Find where the given text appears and provide that cell's center as (X, Y) coordinate. 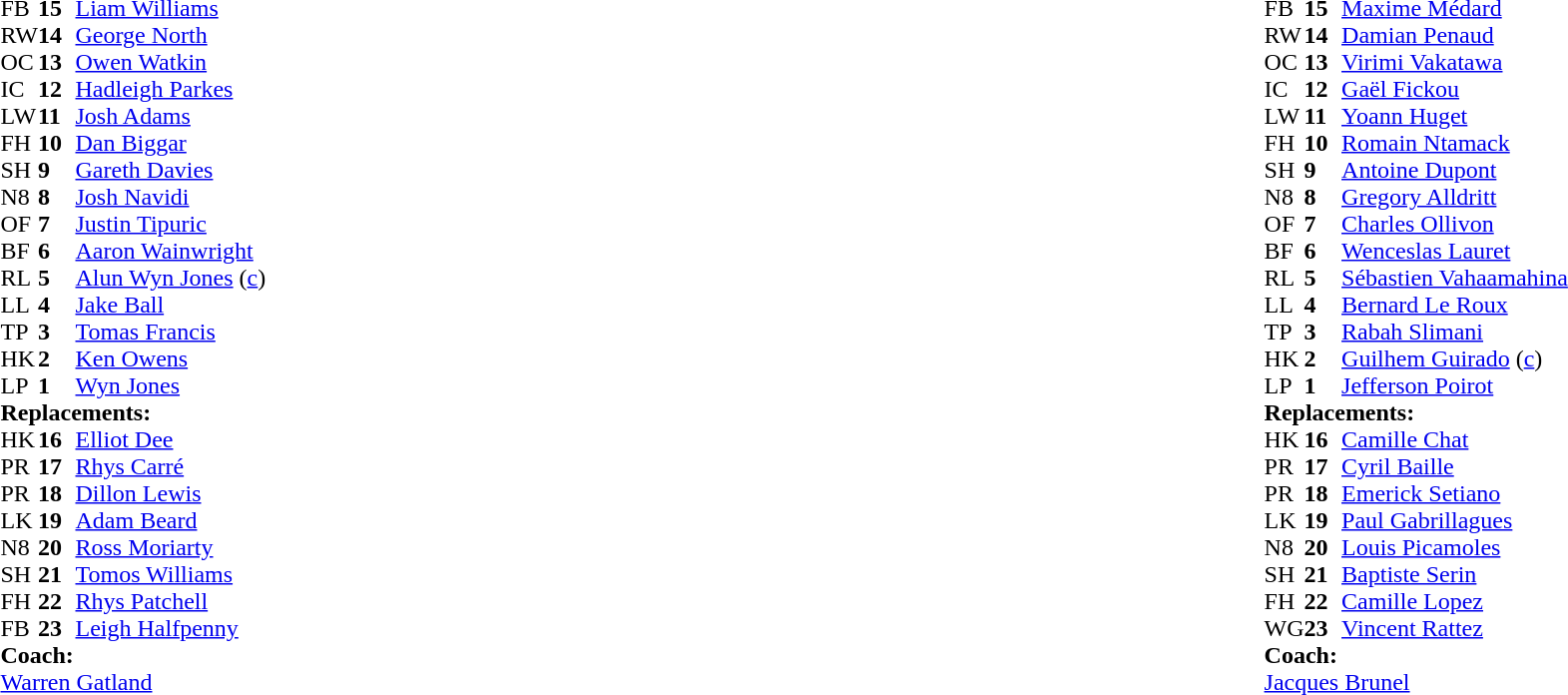
Sébastien Vahaamahina (1455, 278)
Ken Owens (172, 359)
Emerick Setiano (1455, 493)
WG (1285, 629)
Damian Penaud (1455, 36)
Owen Watkin (172, 62)
Aaron Wainwright (172, 252)
Tomos Williams (172, 575)
Camille Chat (1455, 439)
Paul Gabrillagues (1455, 521)
George North (172, 36)
Alun Wyn Jones (c) (172, 278)
Guilhem Guirado (c) (1455, 359)
Jake Ball (172, 306)
Yoann Huget (1455, 116)
Charles Ollivon (1455, 224)
Vincent Rattez (1455, 629)
Baptiste Serin (1455, 575)
Gaël Fickou (1455, 90)
Virimi Vakatawa (1455, 62)
Rhys Carré (172, 467)
Wenceslas Lauret (1455, 252)
Dan Biggar (172, 144)
Rhys Patchell (172, 601)
Wyn Jones (172, 385)
Gareth Davies (172, 170)
Romain Ntamack (1455, 144)
Louis Picamoles (1455, 547)
Jefferson Poirot (1455, 385)
Elliot Dee (172, 439)
Gregory Alldritt (1455, 198)
Cyril Baille (1455, 467)
Leigh Halfpenny (172, 629)
Camille Lopez (1455, 601)
FB (19, 629)
Josh Navidi (172, 198)
Justin Tipuric (172, 224)
Josh Adams (172, 116)
Adam Beard (172, 521)
Dillon Lewis (172, 493)
Rabah Slimani (1455, 332)
Hadleigh Parkes (172, 90)
Antoine Dupont (1455, 170)
Ross Moriarty (172, 547)
Bernard Le Roux (1455, 306)
Tomas Francis (172, 332)
